From the cell containing the given text, extract its center point as [X, Y] coordinate. 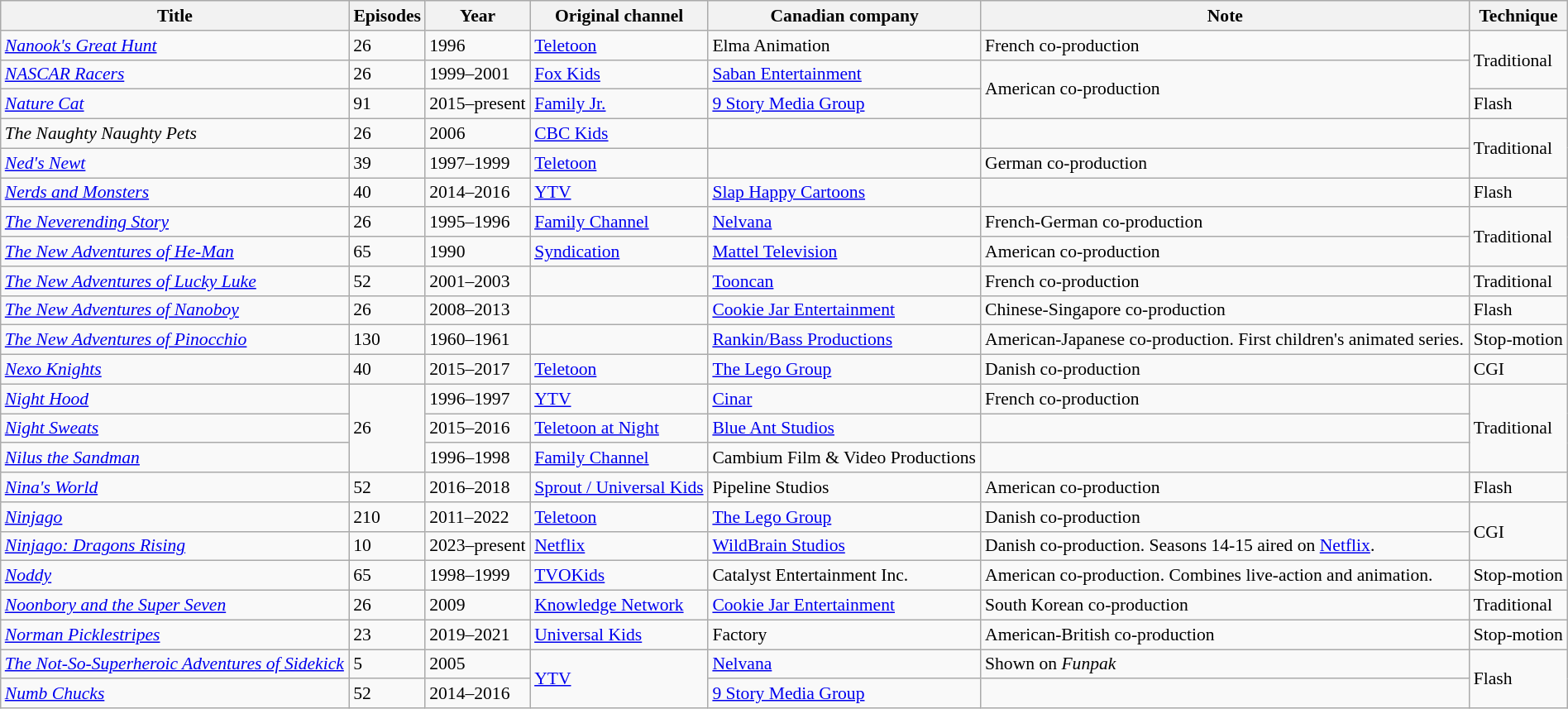
Ned's Newt [175, 163]
Ninjago: Dragons Rising [175, 546]
10 [387, 546]
1997–1999 [478, 163]
Noonbory and the Super Seven [175, 606]
Universal Kids [619, 635]
Nerds and Monsters [175, 193]
2005 [478, 664]
Nilus the Sandman [175, 458]
American co-production. Combines live-action and animation. [1226, 576]
German co-production [1226, 163]
2015–present [478, 104]
2019–2021 [478, 635]
Cambium Film & Video Productions [844, 458]
Episodes [387, 16]
Blue Ant Studios [844, 429]
1996–1998 [478, 458]
1996 [478, 46]
Year [478, 16]
2006 [478, 134]
Danish co-production. Seasons 14-15 aired on Netflix. [1226, 546]
Shown on Funpak [1226, 664]
Nature Cat [175, 104]
Pipeline Studios [844, 487]
Nexo Knights [175, 370]
210 [387, 517]
Rankin/Bass Productions [844, 340]
Teletoon at Night [619, 429]
Fox Kids [619, 74]
2008–2013 [478, 310]
39 [387, 163]
The New Adventures of Pinocchio [175, 340]
1990 [478, 252]
2011–2022 [478, 517]
Cinar [844, 399]
NASCAR Racers [175, 74]
130 [387, 340]
Tooncan [844, 281]
Elma Animation [844, 46]
South Korean co-production [1226, 606]
1995–1996 [478, 223]
Sprout / Universal Kids [619, 487]
2001–2003 [478, 281]
Technique [1518, 16]
WildBrain Studios [844, 546]
Catalyst Entertainment Inc. [844, 576]
2016–2018 [478, 487]
Nina's World [175, 487]
The Naughty Naughty Pets [175, 134]
The New Adventures of Lucky Luke [175, 281]
CBC Kids [619, 134]
2009 [478, 606]
Mattel Television [844, 252]
Ninjago [175, 517]
The New Adventures of Nanoboy [175, 310]
TVOKids [619, 576]
French-German co-production [1226, 223]
Netflix [619, 546]
2015–2017 [478, 370]
Family Jr. [619, 104]
1998–1999 [478, 576]
Knowledge Network [619, 606]
23 [387, 635]
American-British co-production [1226, 635]
Original channel [619, 16]
2023–present [478, 546]
Factory [844, 635]
Night Sweats [175, 429]
1960–1961 [478, 340]
The Neverending Story [175, 223]
American-Japanese co-production. First children's animated series. [1226, 340]
Chinese-Singapore co-production [1226, 310]
Note [1226, 16]
Syndication [619, 252]
Slap Happy Cartoons [844, 193]
Noddy [175, 576]
1999–2001 [478, 74]
Night Hood [175, 399]
The Not-So-Superheroic Adventures of Sidekick [175, 664]
5 [387, 664]
Numb Chucks [175, 694]
Title [175, 16]
91 [387, 104]
2015–2016 [478, 429]
Canadian company [844, 16]
1996–1997 [478, 399]
The New Adventures of He-Man [175, 252]
Nanook's Great Hunt [175, 46]
Norman Picklestripes [175, 635]
Saban Entertainment [844, 74]
